Return the [X, Y] coordinate for the center point of the cell that contains the specified text.  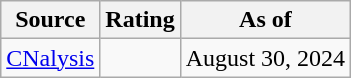
CNalysis [50, 58]
As of [265, 20]
Rating [140, 20]
Source [50, 20]
August 30, 2024 [265, 58]
